Return the [X, Y] coordinate for the center point of the cell that contains the specified text.  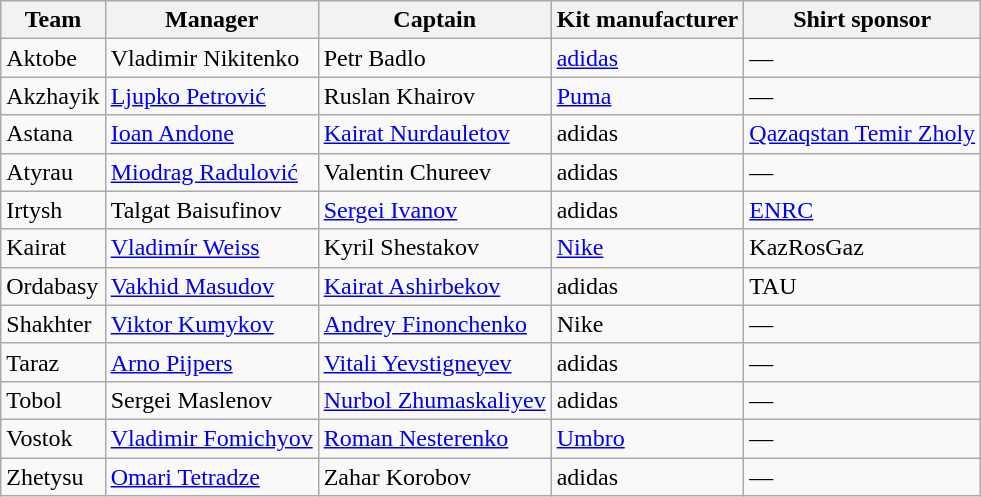
Aktobe [53, 58]
Manager [212, 20]
Ordabasy [53, 286]
Ruslan Khairov [434, 96]
Sergei Ivanov [434, 210]
Miodrag Radulović [212, 172]
Petr Badlo [434, 58]
Roman Nesterenko [434, 438]
Vladimír Weiss [212, 248]
Akzhayik [53, 96]
Astana [53, 134]
Vakhid Masudov [212, 286]
Kit manufacturer [648, 20]
Tobol [53, 400]
Arno Pijpers [212, 362]
Vostok [53, 438]
Zahar Korobov [434, 477]
Kairat Ashirbekov [434, 286]
Qazaqstan Temir Zholy [862, 134]
Irtysh [53, 210]
Captain [434, 20]
Kairat Nurdauletov [434, 134]
Atyrau [53, 172]
KazRosGaz [862, 248]
Sergei Maslenov [212, 400]
Viktor Kumykov [212, 324]
Taraz [53, 362]
Shakhter [53, 324]
Nurbol Zhumaskaliyev [434, 400]
Omari Tetradze [212, 477]
Vitali Yevstigneyev [434, 362]
Vladimir Fomichyov [212, 438]
Umbro [648, 438]
Zhetysu [53, 477]
TAU [862, 286]
Valentin Chureev [434, 172]
Talgat Baisufinov [212, 210]
Team [53, 20]
Vladimir Nikitenko [212, 58]
Ljupko Petrović [212, 96]
Shirt sponsor [862, 20]
Andrey Finonchenko [434, 324]
Kyril Shestakov [434, 248]
Ioan Andone [212, 134]
ENRC [862, 210]
Puma [648, 96]
Kairat [53, 248]
